Extract the (X, Y) coordinate from the center of the cell holding the provided text.  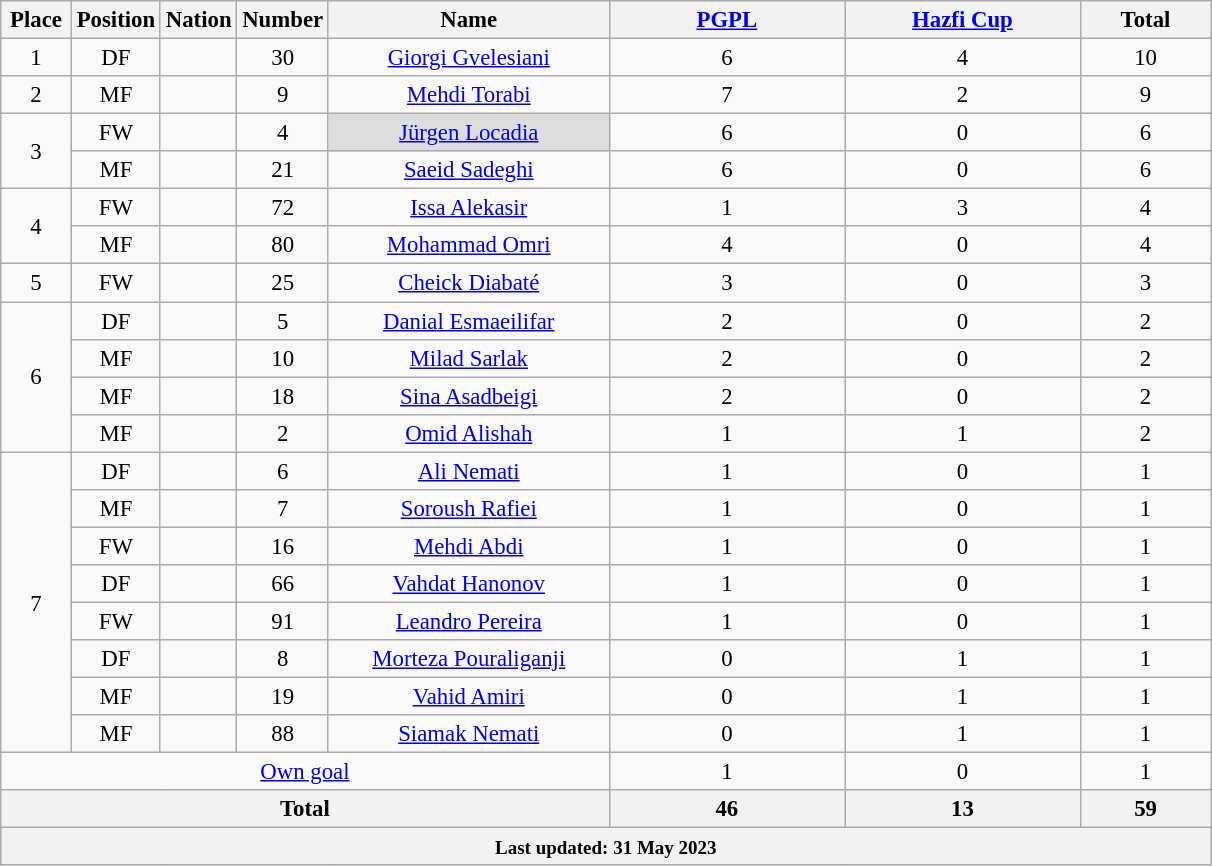
Hazfi Cup (963, 20)
Jürgen Locadia (468, 133)
Omid Alishah (468, 433)
21 (283, 170)
91 (283, 621)
Mehdi Torabi (468, 95)
46 (727, 809)
Nation (198, 20)
59 (1146, 809)
Cheick Diabaté (468, 283)
Mehdi Abdi (468, 546)
Position (116, 20)
Issa Alekasir (468, 208)
18 (283, 396)
Vahid Amiri (468, 697)
13 (963, 809)
Danial Esmaeilifar (468, 321)
Last updated: 31 May 2023 (606, 847)
PGPL (727, 20)
72 (283, 208)
88 (283, 734)
Soroush Rafiei (468, 509)
Siamak Nemati (468, 734)
Giorgi Gvelesiani (468, 58)
Mohammad Omri (468, 245)
Own goal (305, 772)
Milad Sarlak (468, 358)
Saeid Sadeghi (468, 170)
16 (283, 546)
Place (36, 20)
Name (468, 20)
30 (283, 58)
8 (283, 659)
80 (283, 245)
Number (283, 20)
Morteza Pouraliganji (468, 659)
66 (283, 584)
Ali Nemati (468, 471)
Leandro Pereira (468, 621)
Sina Asadbeigi (468, 396)
Vahdat Hanonov (468, 584)
19 (283, 697)
25 (283, 283)
